Determine the (X, Y) coordinate at the center of the cell enclosing the given text.  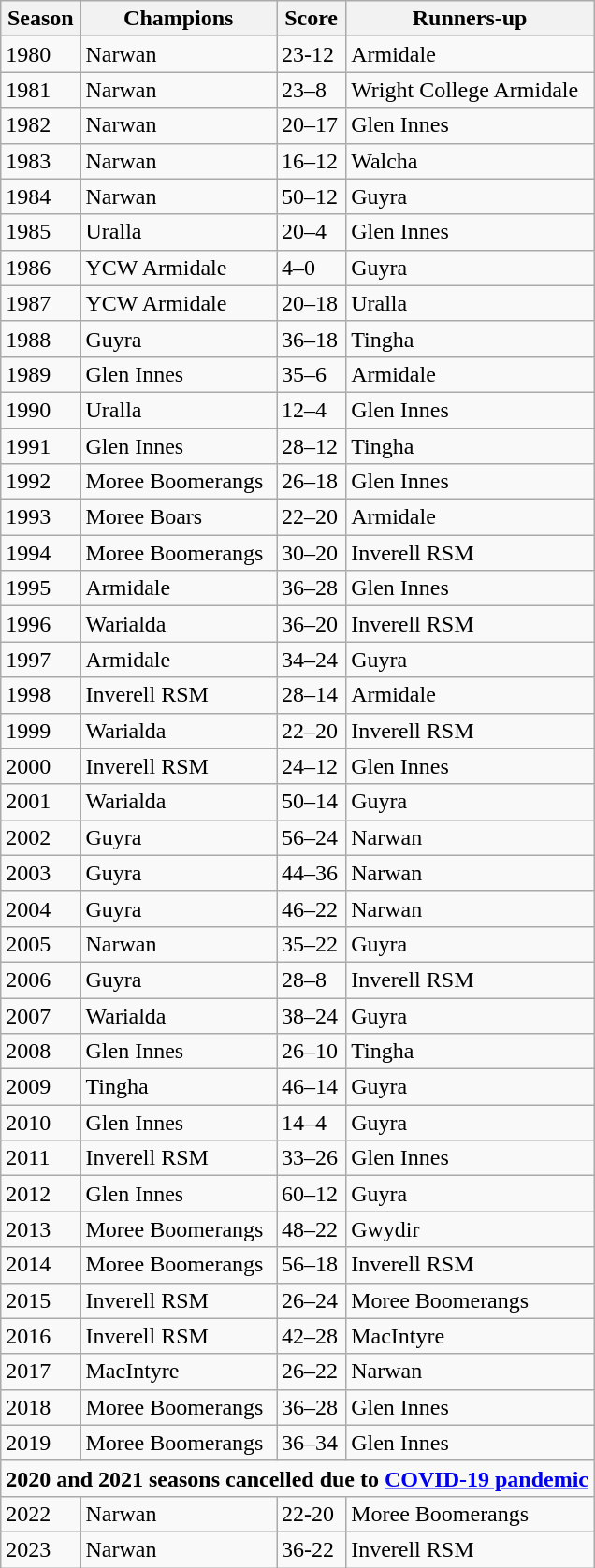
1985 (41, 232)
2009 (41, 1087)
38–24 (312, 1015)
2022 (41, 1514)
1992 (41, 482)
2015 (41, 1300)
2016 (41, 1336)
36–20 (312, 624)
2014 (41, 1265)
Gwydir (470, 1229)
50–14 (312, 802)
28–8 (312, 980)
2004 (41, 908)
1991 (41, 446)
34–24 (312, 660)
2000 (41, 766)
48–22 (312, 1229)
Champions (179, 19)
2018 (41, 1407)
2020 and 2021 seasons cancelled due to COVID-19 pandemic (297, 1478)
2017 (41, 1372)
60–12 (312, 1194)
Score (312, 19)
28–14 (312, 695)
12–4 (312, 410)
24–12 (312, 766)
4–0 (312, 268)
20–17 (312, 125)
2019 (41, 1443)
46–22 (312, 908)
20–18 (312, 303)
1999 (41, 731)
1982 (41, 125)
36-22 (312, 1549)
2013 (41, 1229)
36–34 (312, 1443)
28–12 (312, 446)
2005 (41, 944)
1997 (41, 660)
26–10 (312, 1052)
1996 (41, 624)
1988 (41, 339)
42–28 (312, 1336)
1987 (41, 303)
1993 (41, 517)
2011 (41, 1158)
Wright College Armidale (470, 90)
2002 (41, 837)
1995 (41, 588)
20–4 (312, 232)
1980 (41, 54)
1989 (41, 374)
1990 (41, 410)
2006 (41, 980)
Season (41, 19)
30–20 (312, 553)
2001 (41, 802)
35–22 (312, 944)
26–22 (312, 1372)
1983 (41, 161)
23-12 (312, 54)
2007 (41, 1015)
33–26 (312, 1158)
1986 (41, 268)
23–8 (312, 90)
36–18 (312, 339)
50–12 (312, 196)
2003 (41, 873)
Walcha (470, 161)
56–18 (312, 1265)
14–4 (312, 1123)
2023 (41, 1549)
1994 (41, 553)
35–6 (312, 374)
46–14 (312, 1087)
2008 (41, 1052)
2010 (41, 1123)
1984 (41, 196)
26–24 (312, 1300)
26–18 (312, 482)
Runners-up (470, 19)
16–12 (312, 161)
44–36 (312, 873)
Moree Boars (179, 517)
2012 (41, 1194)
1998 (41, 695)
1981 (41, 90)
22-20 (312, 1514)
56–24 (312, 837)
